Capture the cell that displays the provided text and extract its (x, y) central coordinate. 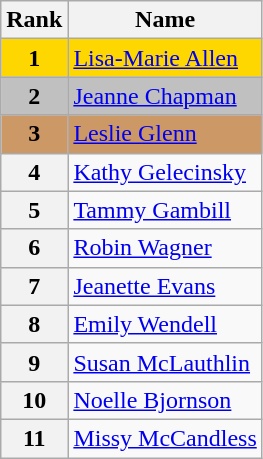
6 (34, 248)
Rank (34, 20)
Leslie Glenn (165, 134)
3 (34, 134)
7 (34, 286)
8 (34, 324)
Noelle Bjornson (165, 400)
1 (34, 58)
Kathy Gelecinsky (165, 172)
Missy McCandless (165, 438)
Jeanette Evans (165, 286)
10 (34, 400)
Robin Wagner (165, 248)
Lisa-Marie Allen (165, 58)
Name (165, 20)
9 (34, 362)
4 (34, 172)
11 (34, 438)
Susan McLauthlin (165, 362)
5 (34, 210)
Jeanne Chapman (165, 96)
Tammy Gambill (165, 210)
2 (34, 96)
Emily Wendell (165, 324)
